Identify which cell holds the provided text, then report its (x, y) central coordinate. 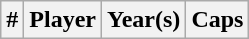
Player (63, 20)
Caps (218, 20)
Year(s) (144, 20)
# (12, 20)
